Search for the cell housing the specified text and yield its (X, Y) center coordinate. 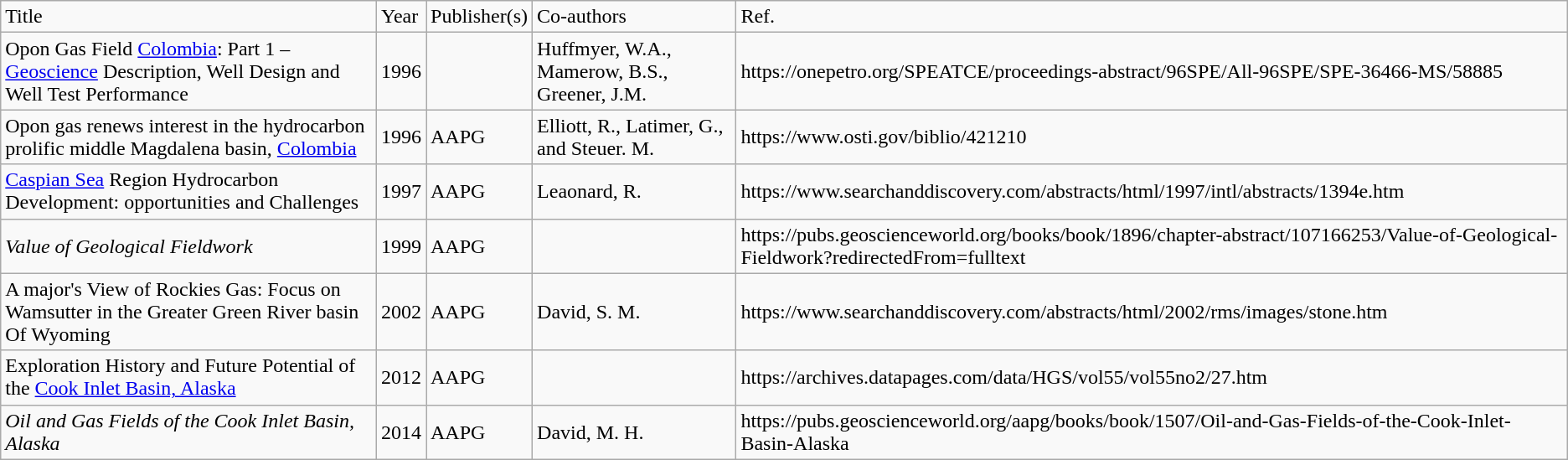
A major's View of Rockies Gas: Focus on Wamsutter in the Greater Green River basin Of Wyoming (189, 312)
https://www.searchanddiscovery.com/abstracts/html/2002/rms/images/stone.htm (1152, 312)
Caspian Sea Region Hydrocarbon Development: opportunities and Challenges (189, 191)
2012 (400, 377)
Exploration History and Future Potential of the Cook Inlet Basin, Alaska (189, 377)
Title (189, 17)
Co-authors (635, 17)
1997 (400, 191)
David, M. H. (635, 432)
Elliott, R., Latimer, G., and Steuer. M. (635, 137)
Value of Geological Fieldwork (189, 246)
2002 (400, 312)
https://onepetro.org/SPEATCE/proceedings-abstract/96SPE/All-96SPE/SPE-36466-MS/58885 (1152, 71)
https://archives.datapages.com/data/HGS/vol55/vol55no2/27.htm (1152, 377)
1999 (400, 246)
Opon Gas Field Colombia: Part 1 – Geoscience Description, Well Design and Well Test Performance (189, 71)
Oil and Gas Fields of the Cook Inlet Basin, Alaska (189, 432)
https://pubs.geoscienceworld.org/aapg/books/book/1507/Oil-and-Gas-Fields-of-the-Cook-Inlet-Basin-Alaska (1152, 432)
https://www.searchanddiscovery.com/abstracts/html/1997/intl/abstracts/1394e.htm (1152, 191)
Publisher(s) (479, 17)
Leaonard, R. (635, 191)
Huffmyer, W.A., Mamerow, B.S., Greener, J.M. (635, 71)
Opon gas renews interest in the hydrocarbon prolific middle Magdalena basin, Colombia (189, 137)
Ref. (1152, 17)
Year (400, 17)
2014 (400, 432)
David, S. M. (635, 312)
https://www.osti.gov/biblio/421210 (1152, 137)
https://pubs.geoscienceworld.org/books/book/1896/chapter-abstract/107166253/Value-of-Geological-Fieldwork?redirectedFrom=fulltext (1152, 246)
